Identify which cell holds the provided text, then report its [X, Y] central coordinate. 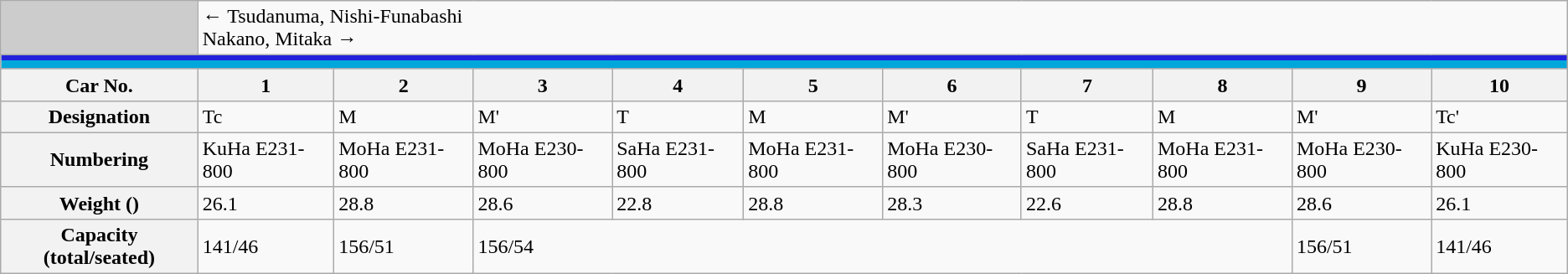
22.6 [1087, 203]
Designation [99, 116]
10 [1499, 85]
4 [678, 85]
← Tsudanuma, Nishi-FunabashiNakano, Mitaka → [883, 28]
Tc' [1499, 116]
Capacity (total/seated) [99, 246]
KuHa E231-800 [266, 159]
6 [952, 85]
Weight () [99, 203]
5 [813, 85]
Tc [266, 116]
2 [404, 85]
Numbering [99, 159]
3 [543, 85]
KuHa E230-800 [1499, 159]
8 [1222, 85]
22.8 [678, 203]
9 [1361, 85]
Car No. [99, 85]
28.3 [952, 203]
156/54 [883, 246]
7 [1087, 85]
1 [266, 85]
